Locate the cell with the specified text and output its (x, y) center coordinate. 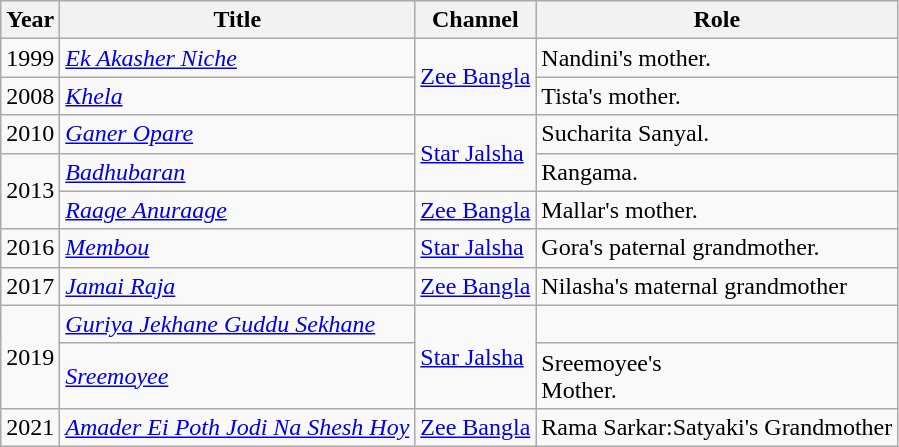
Sreemoyee (238, 376)
Role (717, 20)
Guriya Jekhane Guddu Sekhane (238, 324)
Channel (476, 20)
Sreemoyee'sMother. (717, 376)
Ganer Opare (238, 134)
2021 (30, 427)
2008 (30, 96)
Rangama. (717, 172)
2013 (30, 191)
Khela (238, 96)
2017 (30, 286)
2019 (30, 356)
Gora's paternal grandmother. (717, 248)
Raage Anuraage (238, 210)
Jamai Raja (238, 286)
Nandini's mother. (717, 58)
2010 (30, 134)
Mallar's mother. (717, 210)
Ek Akasher Niche (238, 58)
Badhubaran (238, 172)
Tista's mother. (717, 96)
1999 (30, 58)
Amader Ei Poth Jodi Na Shesh Hoy (238, 427)
Year (30, 20)
Sucharita Sanyal. (717, 134)
2016 (30, 248)
Nilasha's maternal grandmother (717, 286)
Title (238, 20)
Membou (238, 248)
Rama Sarkar:Satyaki's Grandmother (717, 427)
